Return the (x, y) coordinate for the center point of the cell that contains the specified text.  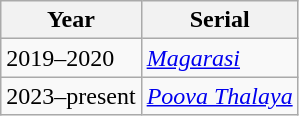
2019–2020 (71, 58)
Year (71, 20)
Magarasi (220, 58)
2023–present (71, 96)
Poova Thalaya (220, 96)
Serial (220, 20)
